Locate the cell with the specified text and output its (X, Y) center coordinate. 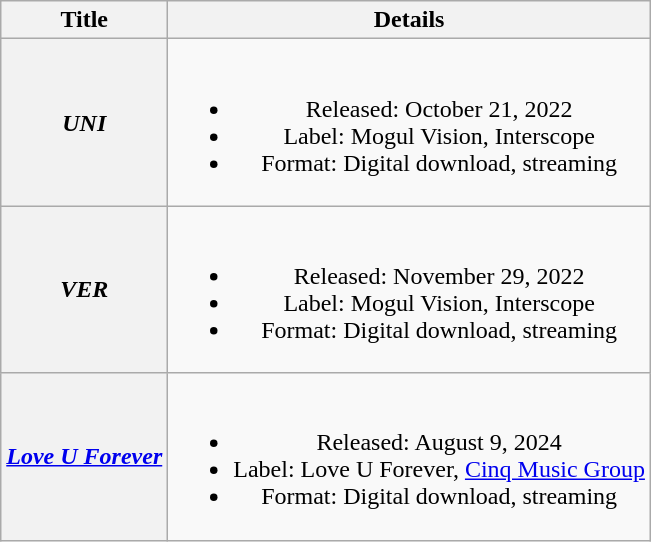
Released: October 21, 2022Label: Mogul Vision, InterscopeFormat: Digital download, streaming (410, 122)
Title (84, 20)
Released: November 29, 2022Label: Mogul Vision, InterscopeFormat: Digital download, streaming (410, 290)
Details (410, 20)
Love U Forever (84, 456)
Released: August 9, 2024Label: Love U Forever, Cinq Music GroupFormat: Digital download, streaming (410, 456)
VER (84, 290)
UNI (84, 122)
